Return the (x, y) coordinate for the center point of the cell that contains the specified text.  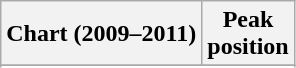
Peakposition (248, 34)
Chart (2009–2011) (102, 34)
